For the text-containing cell, return its midpoint in [x, y] coordinate format. 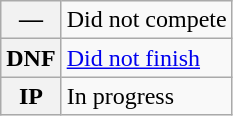
DNF [31, 58]
Did not finish [146, 58]
IP [31, 96]
In progress [146, 96]
— [31, 20]
Did not compete [146, 20]
